Detect which cell encompasses the target text, then output its [x, y] center coordinate. 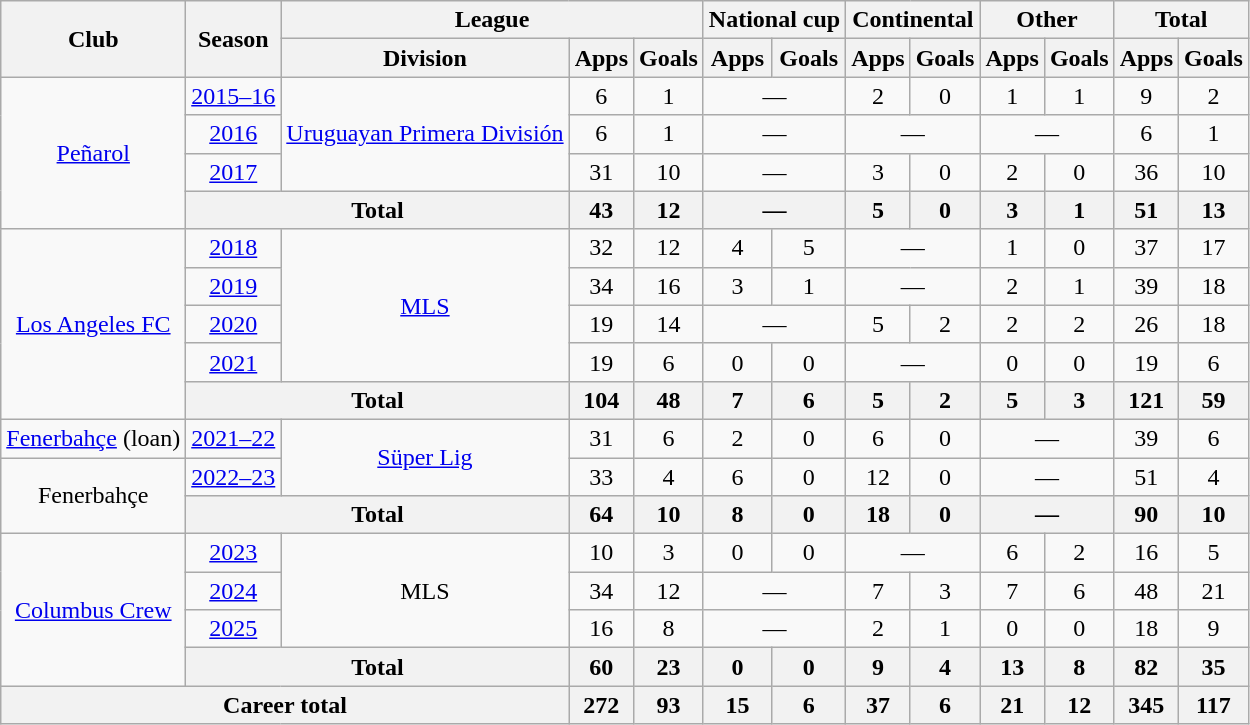
Peñarol [94, 153]
Los Angeles FC [94, 324]
82 [1146, 667]
15 [737, 705]
32 [601, 248]
Süper Lig [425, 457]
2017 [234, 172]
National cup [774, 20]
Fenerbahçe [94, 496]
2025 [234, 629]
Fenerbahçe (loan) [94, 438]
2022–23 [234, 477]
2024 [234, 591]
Uruguayan Primera División [425, 134]
17 [1214, 248]
33 [601, 477]
14 [669, 324]
2021 [234, 362]
104 [601, 400]
345 [1146, 705]
121 [1146, 400]
Continental [913, 20]
2023 [234, 553]
23 [669, 667]
2020 [234, 324]
2015–16 [234, 96]
Club [94, 39]
Division [425, 58]
90 [1146, 515]
272 [601, 705]
2019 [234, 286]
64 [601, 515]
2018 [234, 248]
26 [1146, 324]
60 [601, 667]
2021–22 [234, 438]
59 [1214, 400]
36 [1146, 172]
43 [601, 210]
93 [669, 705]
2016 [234, 134]
Columbus Crew [94, 610]
Season [234, 39]
League [492, 20]
117 [1214, 705]
Other [1047, 20]
Career total [285, 705]
35 [1214, 667]
